From the cell containing the given text, extract its center point as [x, y] coordinate. 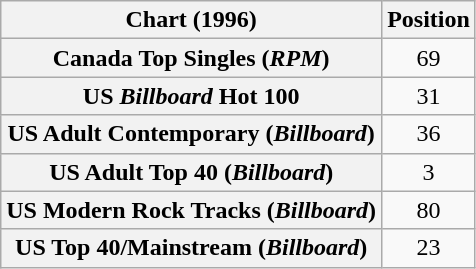
31 [429, 96]
US Billboard Hot 100 [192, 96]
23 [429, 248]
US Modern Rock Tracks (Billboard) [192, 210]
Chart (1996) [192, 20]
3 [429, 172]
69 [429, 58]
Canada Top Singles (RPM) [192, 58]
US Top 40/Mainstream (Billboard) [192, 248]
80 [429, 210]
Position [429, 20]
36 [429, 134]
US Adult Top 40 (Billboard) [192, 172]
US Adult Contemporary (Billboard) [192, 134]
